Locate the cell with the specified text and output its (X, Y) center coordinate. 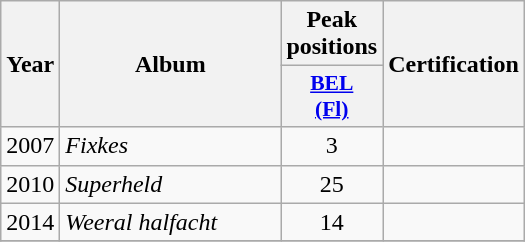
Year (30, 64)
2010 (30, 184)
Album (170, 64)
2014 (30, 222)
Peak positions (332, 34)
25 (332, 184)
Certification (454, 64)
Weeral halfacht (170, 222)
14 (332, 222)
2007 (30, 146)
Superheld (170, 184)
3 (332, 146)
Fixkes (170, 146)
BEL (Fl) (332, 96)
